Return the [X, Y] coordinate for the center point of the cell that contains the specified text.  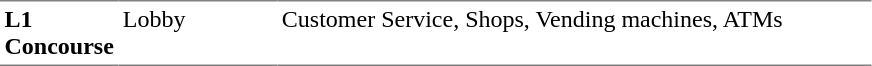
L1Concourse [59, 33]
Lobby [198, 33]
Customer Service, Shops, Vending machines, ATMs [574, 33]
